Search for the cell housing the specified text and yield its [X, Y] center coordinate. 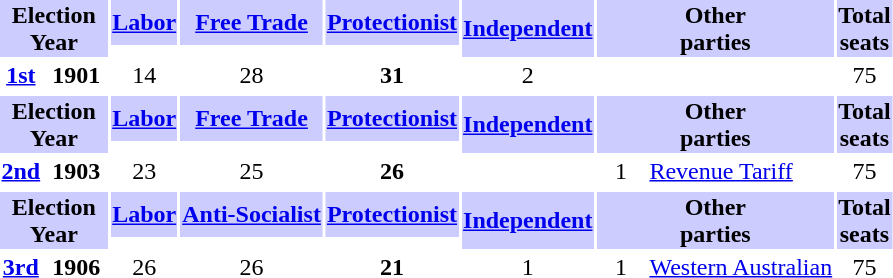
1903 [76, 171]
1 [621, 171]
28 [252, 75]
1st [21, 75]
25 [252, 171]
14 [144, 75]
2 [528, 75]
31 [392, 75]
23 [144, 171]
Revenue Tariff [741, 171]
Anti-Socialist [252, 214]
1901 [76, 75]
26 [392, 171]
2nd [21, 171]
